Detect which cell encompasses the target text, then output its (X, Y) center coordinate. 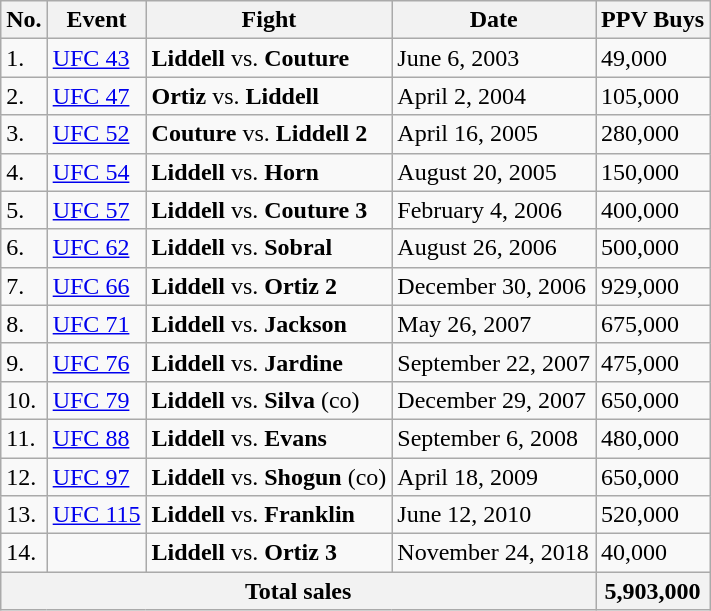
Liddell vs. Couture 3 (269, 210)
UFC 52 (96, 134)
UFC 79 (96, 400)
480,000 (653, 438)
Liddell vs. Jackson (269, 324)
7. (24, 286)
Liddell vs. Ortiz 3 (269, 553)
8. (24, 324)
400,000 (653, 210)
UFC 97 (96, 477)
3. (24, 134)
August 20, 2005 (494, 172)
12. (24, 477)
Liddell vs. Silva (co) (269, 400)
1. (24, 58)
11. (24, 438)
UFC 62 (96, 248)
April 16, 2005 (494, 134)
September 22, 2007 (494, 362)
10. (24, 400)
2. (24, 96)
UFC 71 (96, 324)
December 29, 2007 (494, 400)
49,000 (653, 58)
May 26, 2007 (494, 324)
105,000 (653, 96)
Liddell vs. Horn (269, 172)
929,000 (653, 286)
Couture vs. Liddell 2 (269, 134)
5,903,000 (653, 591)
June 12, 2010 (494, 515)
500,000 (653, 248)
Liddell vs. Couture (269, 58)
280,000 (653, 134)
14. (24, 553)
Liddell vs. Ortiz 2 (269, 286)
PPV Buys (653, 20)
Liddell vs. Evans (269, 438)
February 4, 2006 (494, 210)
November 24, 2018 (494, 553)
Event (96, 20)
475,000 (653, 362)
Total sales (298, 591)
Ortiz vs. Liddell (269, 96)
UFC 76 (96, 362)
December 30, 2006 (494, 286)
5. (24, 210)
Liddell vs. Franklin (269, 515)
13. (24, 515)
April 2, 2004 (494, 96)
UFC 88 (96, 438)
August 26, 2006 (494, 248)
9. (24, 362)
Liddell vs. Sobral (269, 248)
UFC 54 (96, 172)
No. (24, 20)
Date (494, 20)
Liddell vs. Jardine (269, 362)
Liddell vs. Shogun (co) (269, 477)
UFC 43 (96, 58)
520,000 (653, 515)
UFC 47 (96, 96)
UFC 66 (96, 286)
UFC 57 (96, 210)
675,000 (653, 324)
April 18, 2009 (494, 477)
UFC 115 (96, 515)
40,000 (653, 553)
Fight (269, 20)
June 6, 2003 (494, 58)
6. (24, 248)
September 6, 2008 (494, 438)
150,000 (653, 172)
4. (24, 172)
